Provide the (x, y) coordinate of the cell's center where the given text is located.  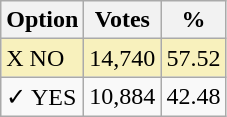
✓ YES (42, 97)
% (194, 20)
Option (42, 20)
10,884 (122, 97)
57.52 (194, 58)
Votes (122, 20)
14,740 (122, 58)
X NO (42, 58)
42.48 (194, 97)
